Return (X, Y) of the center of cell containing provided text 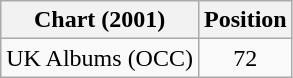
72 (245, 58)
UK Albums (OCC) (100, 58)
Chart (2001) (100, 20)
Position (245, 20)
